Identify which cell holds the provided text, then report its (X, Y) central coordinate. 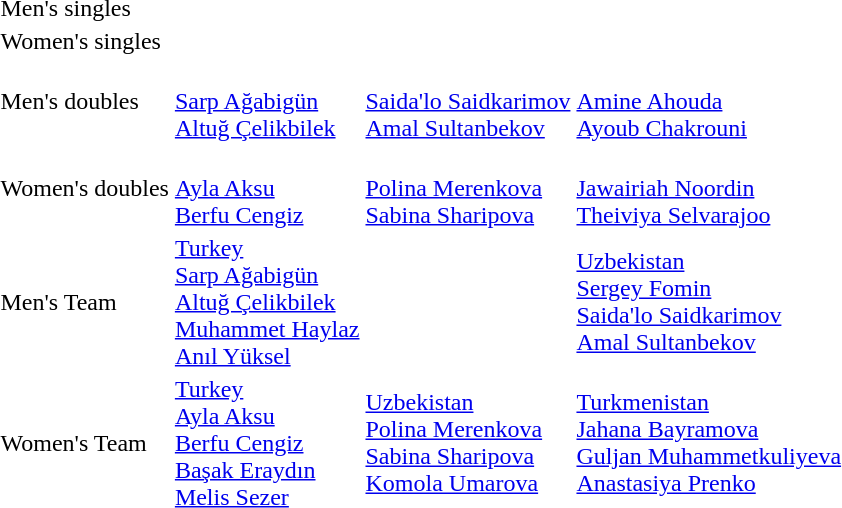
Sarp AğabigünAltuğ Çelikbilek (267, 101)
Saida'lo SaidkarimovAmal Sultanbekov (468, 101)
TurkeySarp AğabigünAltuğ ÇelikbilekMuhammet HaylazAnıl Yüksel (267, 302)
Ayla AksuBerfu Cengiz (267, 188)
Polina MerenkovaSabina Sharipova (468, 188)
